Identify which cell holds the provided text, then report its (x, y) central coordinate. 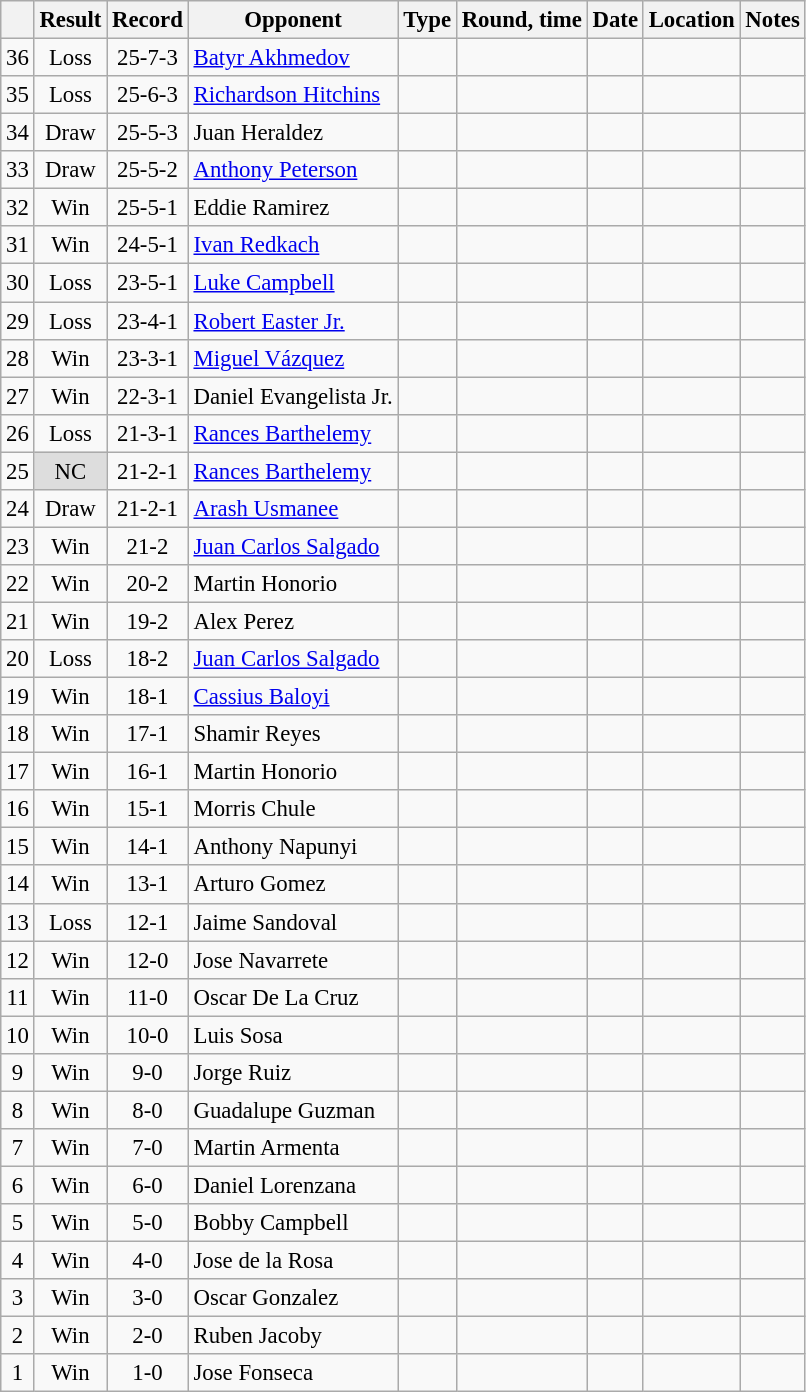
33 (18, 170)
12-0 (148, 960)
23-5-1 (148, 283)
Opponent (293, 20)
Shamir Reyes (293, 734)
Anthony Peterson (293, 170)
10-0 (148, 1035)
20-2 (148, 584)
31 (18, 245)
Jorge Ruiz (293, 1073)
Morris Chule (293, 809)
Type (427, 20)
16 (18, 809)
18-1 (148, 697)
23 (18, 546)
NC (70, 471)
9-0 (148, 1073)
Batyr Akhmedov (293, 58)
Eddie Ramirez (293, 208)
34 (18, 133)
Richardson Hitchins (293, 95)
Jose Navarrete (293, 960)
25 (18, 471)
27 (18, 396)
22-3-1 (148, 396)
18 (18, 734)
19 (18, 697)
5 (18, 1223)
4-0 (148, 1261)
29 (18, 321)
Jose de la Rosa (293, 1261)
Juan Heraldez (293, 133)
23-3-1 (148, 358)
2-0 (148, 1336)
32 (18, 208)
24 (18, 509)
8-0 (148, 1110)
Arturo Gomez (293, 885)
6 (18, 1185)
9 (18, 1073)
3-0 (148, 1298)
14-1 (148, 847)
2 (18, 1336)
36 (18, 58)
Date (615, 20)
Result (70, 20)
12 (18, 960)
10 (18, 1035)
7 (18, 1148)
19-2 (148, 621)
Cassius Baloyi (293, 697)
24-5-1 (148, 245)
7-0 (148, 1148)
11 (18, 997)
Luis Sosa (293, 1035)
26 (18, 433)
1-0 (148, 1373)
Martin Armenta (293, 1148)
16-1 (148, 772)
Bobby Campbell (293, 1223)
15-1 (148, 809)
23-4-1 (148, 321)
1 (18, 1373)
4 (18, 1261)
35 (18, 95)
Daniel Evangelista Jr. (293, 396)
17 (18, 772)
22 (18, 584)
Alex Perez (293, 621)
Guadalupe Guzman (293, 1110)
Oscar Gonzalez (293, 1298)
Oscar De La Cruz (293, 997)
13-1 (148, 885)
8 (18, 1110)
Ivan Redkach (293, 245)
Robert Easter Jr. (293, 321)
25-7-3 (148, 58)
25-5-1 (148, 208)
17-1 (148, 734)
21-3-1 (148, 433)
Miguel Vázquez (293, 358)
Daniel Lorenzana (293, 1185)
3 (18, 1298)
14 (18, 885)
30 (18, 283)
15 (18, 847)
Luke Campbell (293, 283)
5-0 (148, 1223)
Record (148, 20)
18-2 (148, 659)
20 (18, 659)
Location (692, 20)
12-1 (148, 922)
25-5-2 (148, 170)
21 (18, 621)
25-6-3 (148, 95)
Ruben Jacoby (293, 1336)
28 (18, 358)
6-0 (148, 1185)
Jaime Sandoval (293, 922)
Anthony Napunyi (293, 847)
Round, time (522, 20)
Jose Fonseca (293, 1373)
13 (18, 922)
Arash Usmanee (293, 509)
21-2 (148, 546)
Notes (772, 20)
11-0 (148, 997)
25-5-3 (148, 133)
